For the text-containing cell, return its midpoint in [X, Y] coordinate format. 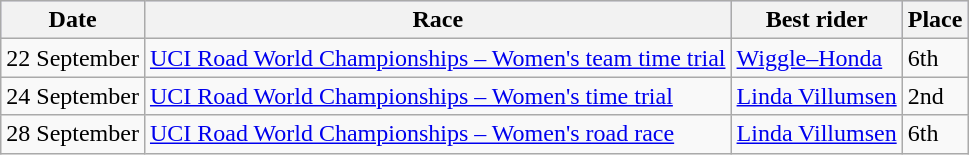
Place [935, 20]
Best rider [816, 20]
UCI Road World Championships – Women's time trial [438, 96]
24 September [73, 96]
2nd [935, 96]
Wiggle–Honda [816, 58]
22 September [73, 58]
UCI Road World Championships – Women's team time trial [438, 58]
Race [438, 20]
Date [73, 20]
28 September [73, 134]
UCI Road World Championships – Women's road race [438, 134]
